Return the (X, Y) coordinate for the center point of the cell that contains the specified text.  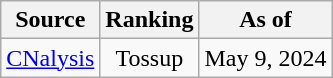
As of (266, 20)
Source (50, 20)
CNalysis (50, 58)
Tossup (150, 58)
May 9, 2024 (266, 58)
Ranking (150, 20)
